Provide the (x, y) coordinate of the cell's center where the given text is located.  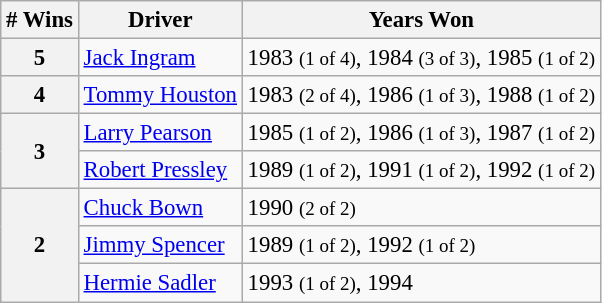
Driver (160, 20)
1985 (1 of 2), 1986 (1 of 3), 1987 (1 of 2) (421, 133)
Larry Pearson (160, 133)
4 (40, 95)
1983 (1 of 4), 1984 (3 of 3), 1985 (1 of 2) (421, 58)
Hermie Sadler (160, 283)
Tommy Houston (160, 95)
3 (40, 152)
5 (40, 58)
Jimmy Spencer (160, 245)
Robert Pressley (160, 170)
Chuck Bown (160, 208)
Jack Ingram (160, 58)
1989 (1 of 2), 1991 (1 of 2), 1992 (1 of 2) (421, 170)
1993 (1 of 2), 1994 (421, 283)
# Wins (40, 20)
1989 (1 of 2), 1992 (1 of 2) (421, 245)
Years Won (421, 20)
2 (40, 246)
1983 (2 of 4), 1986 (1 of 3), 1988 (1 of 2) (421, 95)
1990 (2 of 2) (421, 208)
